Scan for the cell matching the given text and deliver its [x, y] coordinate at center. 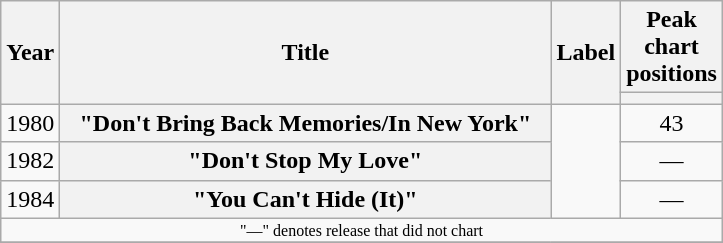
Title [306, 52]
43 [672, 123]
"Don't Stop My Love" [306, 161]
"Don't Bring Back Memories/In New York" [306, 123]
1982 [30, 161]
Label [586, 52]
Peak chart positions [672, 47]
"You Can't Hide (It)" [306, 199]
1984 [30, 199]
"—" denotes release that did not chart [362, 230]
Year [30, 52]
1980 [30, 123]
